Pinpoint the cell where the given text exists, returning its [x, y] midpoint coordinate. 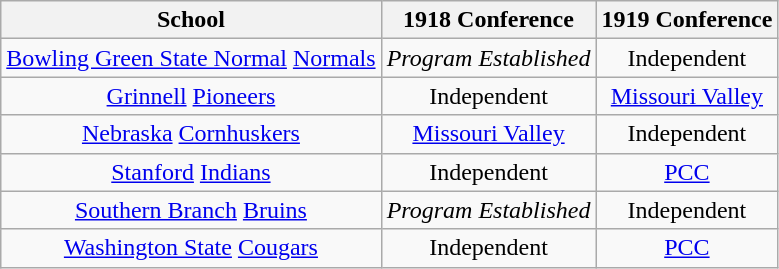
Southern Branch Bruins [191, 210]
School [191, 20]
Nebraska Cornhuskers [191, 134]
Bowling Green State Normal Normals [191, 58]
1919 Conference [687, 20]
1918 Conference [488, 20]
Stanford Indians [191, 172]
Grinnell Pioneers [191, 96]
Washington State Cougars [191, 248]
